Return the (X, Y) coordinate for the center point of the cell that contains the specified text.  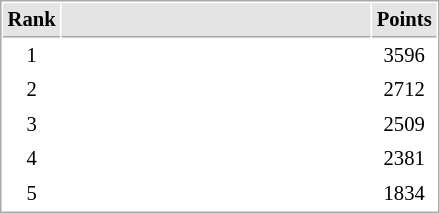
2509 (404, 124)
Rank (32, 20)
2712 (404, 90)
1 (32, 56)
3 (32, 124)
Points (404, 20)
1834 (404, 194)
5 (32, 194)
3596 (404, 56)
4 (32, 158)
2381 (404, 158)
2 (32, 90)
